Extract the (X, Y) coordinate from the center of the cell holding the provided text.  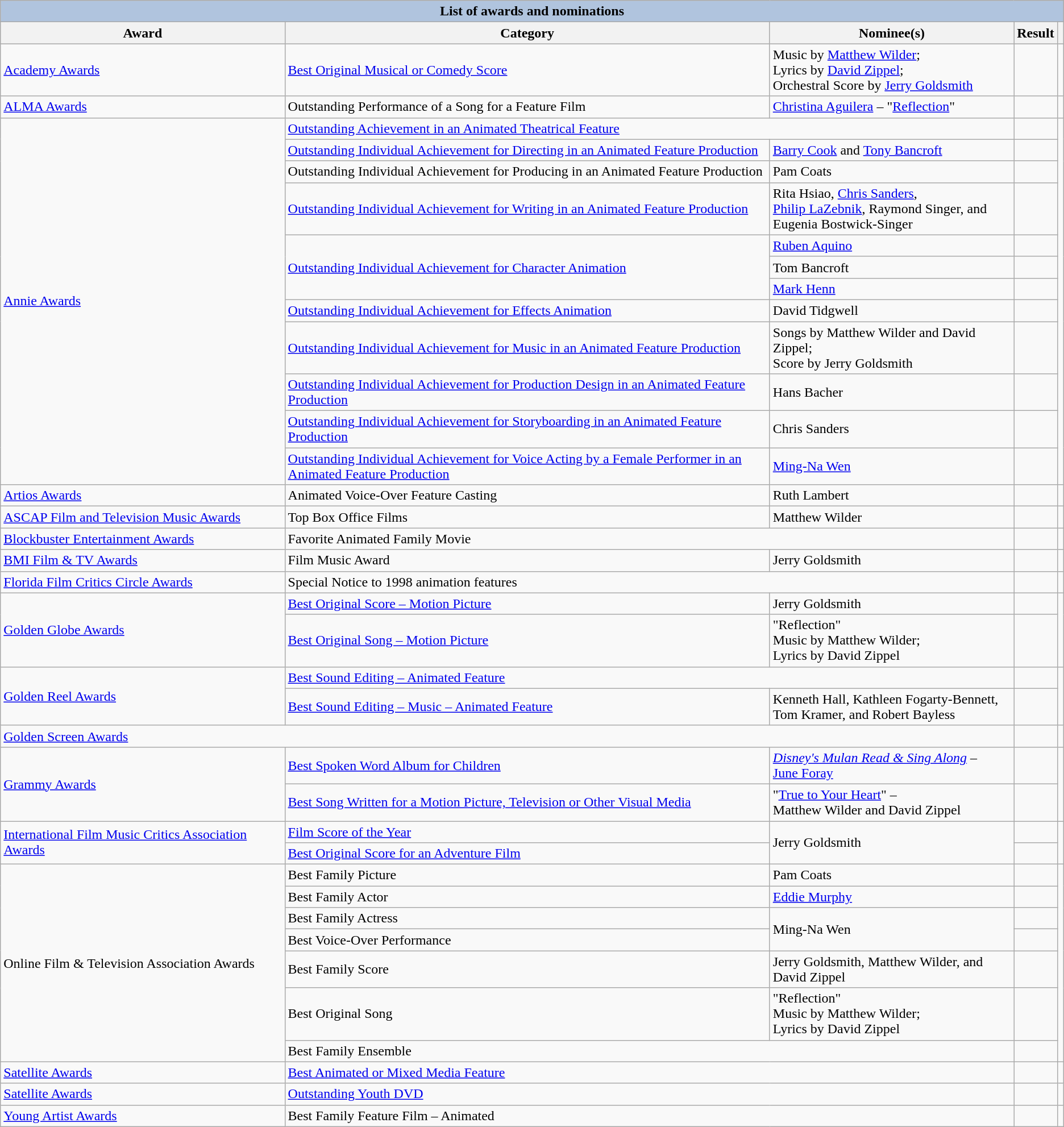
Outstanding Individual Achievement for Storyboarding in an Animated Feature Production (527, 430)
Best Family Actor (527, 897)
Online Film & Television Association Awards (143, 963)
Blockbuster Entertainment Awards (143, 539)
Outstanding Individual Achievement for Writing in an Animated Feature Production (527, 209)
Special Notice to 1998 animation features (649, 582)
David Tidgwell (891, 310)
Category (527, 33)
Best Family Picture (527, 875)
Golden Screen Awards (507, 736)
Animated Voice-Over Feature Casting (527, 496)
Florida Film Critics Circle Awards (143, 582)
Golden Reel Awards (143, 696)
Outstanding Individual Achievement for Voice Acting by a Female Performer in an Animated Feature Production (527, 466)
Outstanding Individual Achievement for Directing in an Animated Feature Production (527, 150)
Best Spoken Word Album for Children (527, 765)
Top Box Office Films (527, 517)
BMI Film & TV Awards (143, 560)
Best Sound Editing – Music – Animated Feature (527, 707)
Grammy Awards (143, 784)
Mark Henn (891, 289)
Film Score of the Year (527, 831)
Film Music Award (527, 560)
Best Original Song – Motion Picture (527, 641)
Christina Aguilera – "Reflection" (891, 107)
Outstanding Individual Achievement for Music in an Animated Feature Production (527, 348)
Songs by Matthew Wilder and David Zippel; Score by Jerry Goldsmith (891, 348)
Outstanding Individual Achievement for Character Animation (527, 267)
"True to Your Heart" – Matthew Wilder and David Zippel (891, 802)
Eddie Murphy (891, 897)
Best Family Score (527, 970)
Best Family Feature Film – Animated (649, 1116)
Matthew Wilder (891, 517)
Best Original Score – Motion Picture (527, 604)
Academy Awards (143, 70)
Best Original Musical or Comedy Score (527, 70)
Ruth Lambert (891, 496)
Favorite Animated Family Movie (649, 539)
Disney's Mulan Read & Sing Along – June Foray (891, 765)
Tom Bancroft (891, 267)
Outstanding Individual Achievement for Producing in an Animated Feature Production (527, 172)
Outstanding Performance of a Song for a Feature Film (527, 107)
Barry Cook and Tony Bancroft (891, 150)
Rita Hsiao, Chris Sanders, Philip LaZebnik, Raymond Singer, and Eugenia Bostwick-Singer (891, 209)
Outstanding Individual Achievement for Production Design in an Animated Feature Production (527, 392)
Annie Awards (143, 301)
Best Sound Editing – Animated Feature (649, 677)
Best Song Written for a Motion Picture, Television or Other Visual Media (527, 802)
Best Original Song (527, 1014)
Best Animated or Mixed Media Feature (649, 1072)
ASCAP Film and Television Music Awards (143, 517)
Ruben Aquino (891, 246)
Golden Globe Awards (143, 630)
List of awards and nominations (532, 11)
Kenneth Hall, Kathleen Fogarty-Bennett, Tom Kramer, and Robert Bayless (891, 707)
Young Artist Awards (143, 1116)
Result (1036, 33)
Outstanding Achievement in an Animated Theatrical Feature (649, 128)
Best Original Score for an Adventure Film (527, 854)
Artios Awards (143, 496)
Best Family Actress (527, 918)
Jerry Goldsmith, Matthew Wilder, and David Zippel (891, 970)
Hans Bacher (891, 392)
Best Family Ensemble (649, 1051)
Music by Matthew Wilder; Lyrics by David Zippel; Orchestral Score by Jerry Goldsmith (891, 70)
International Film Music Critics Association Awards (143, 842)
Nominee(s) (891, 33)
Outstanding Youth DVD (649, 1094)
Best Voice-Over Performance (527, 940)
Outstanding Individual Achievement for Effects Animation (527, 310)
Chris Sanders (891, 430)
Award (143, 33)
ALMA Awards (143, 107)
